Return [X, Y] of the center of cell containing provided text 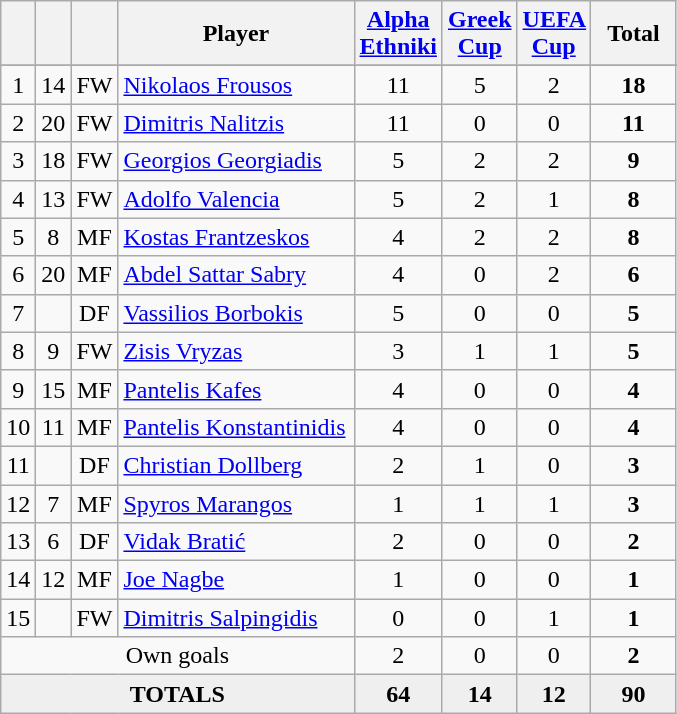
Abdel Sattar Sabry [236, 275]
Adolfo Valencia [236, 199]
90 [633, 694]
Christian Dollberg [236, 465]
Spyros Marangos [236, 503]
Vidak Bratić [236, 542]
UEFA Cup [554, 34]
Alpha Ethniki [398, 34]
TOTALS [178, 694]
Joe Nagbe [236, 580]
Dimitris Nalitzis [236, 123]
Pantelis Kafes [236, 389]
Zisis Vryzas [236, 351]
Greek Cup [480, 34]
Player [236, 34]
Nikolaos Frousos [236, 85]
Kostas Frantzeskos [236, 237]
Pantelis Konstantinidis [236, 427]
Own goals [178, 656]
Total [633, 34]
Dimitris Salpingidis [236, 618]
64 [398, 694]
10 [18, 427]
Georgios Georgiadis [236, 161]
Vassilios Borbokis [236, 313]
